Pinpoint the cell where the given text exists, returning its (X, Y) midpoint coordinate. 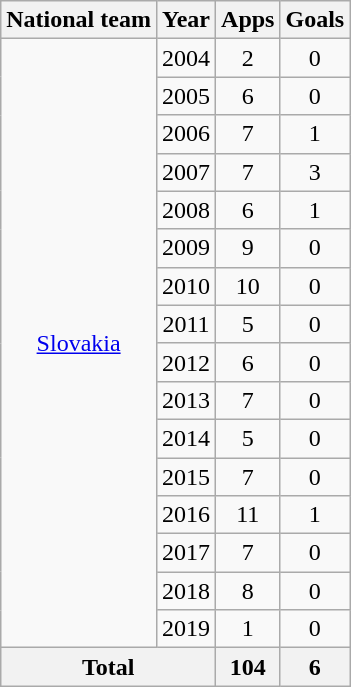
2008 (186, 210)
2010 (186, 286)
2019 (186, 629)
2006 (186, 134)
2 (248, 58)
2014 (186, 438)
2017 (186, 553)
2009 (186, 248)
2018 (186, 591)
104 (248, 667)
Apps (248, 20)
10 (248, 286)
Slovakia (79, 344)
Total (108, 667)
9 (248, 248)
Year (186, 20)
2012 (186, 362)
2013 (186, 400)
2016 (186, 515)
3 (315, 172)
2005 (186, 96)
2015 (186, 477)
2007 (186, 172)
11 (248, 515)
2011 (186, 324)
8 (248, 591)
National team (79, 20)
2004 (186, 58)
Goals (315, 20)
